Search for the cell housing the specified text and yield its (x, y) center coordinate. 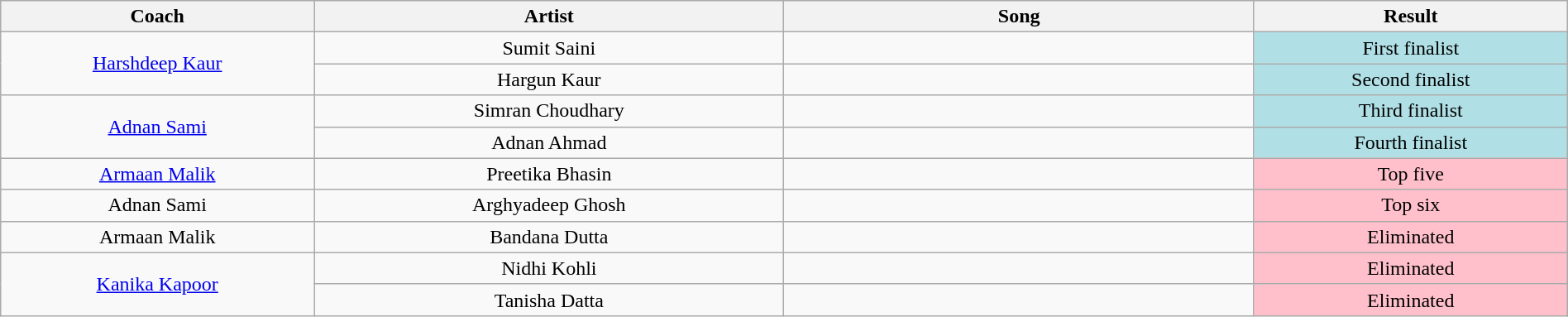
Second finalist (1411, 79)
Kanika Kapoor (157, 284)
Hargun Kaur (549, 79)
Nidhi Kohli (549, 268)
Song (1019, 17)
Tanisha Datta (549, 300)
Adnan Ahmad (549, 142)
Fourth finalist (1411, 142)
Simran Choudhary (549, 111)
Artist (549, 17)
Bandana Dutta (549, 237)
Result (1411, 17)
Arghyadeep Ghosh (549, 205)
First finalist (1411, 48)
Coach (157, 17)
Top six (1411, 205)
Sumit Saini (549, 48)
Third finalist (1411, 111)
Harshdeep Kaur (157, 64)
Top five (1411, 174)
Preetika Bhasin (549, 174)
